Return the [X, Y] coordinate for the center point of the cell that contains the specified text.  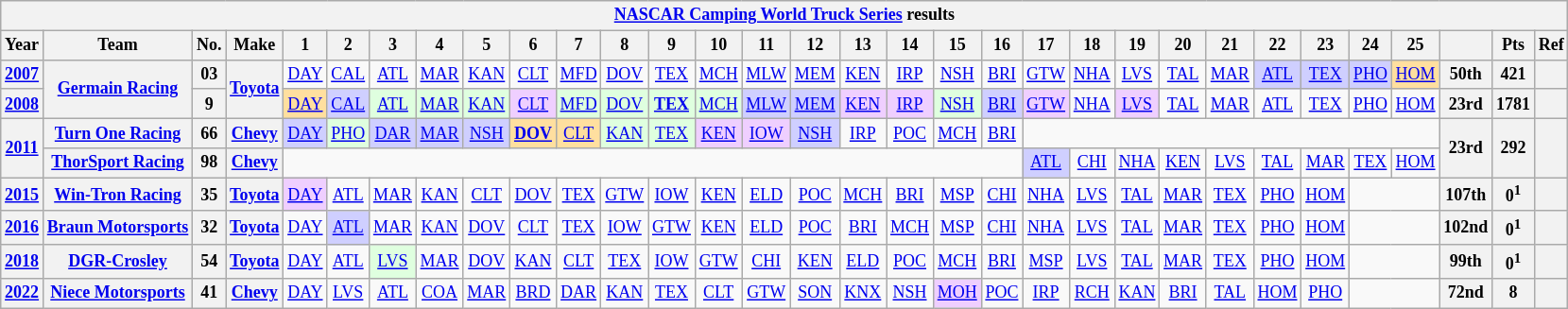
2 [348, 45]
98 [210, 163]
2008 [23, 104]
21 [1230, 45]
35 [210, 195]
No. [210, 45]
6 [533, 45]
Make [255, 45]
19 [1137, 45]
NASCAR Camping World Truck Series results [784, 15]
41 [210, 293]
Turn One Racing [117, 132]
Niece Motorsports [117, 293]
2015 [23, 195]
14 [910, 45]
7 [578, 45]
Team [117, 45]
15 [956, 45]
2011 [23, 147]
03 [210, 74]
3 [393, 45]
54 [210, 262]
32 [210, 228]
MOH [956, 293]
ThorSport Racing [117, 163]
107th [1466, 195]
2022 [23, 293]
17 [1046, 45]
18 [1092, 45]
99th [1466, 262]
KNX [863, 293]
BRD [533, 293]
20 [1183, 45]
13 [863, 45]
11 [766, 45]
2018 [23, 262]
DGR-Crosley [117, 262]
22 [1278, 45]
Braun Motorsports [117, 228]
72nd [1466, 293]
10 [718, 45]
25 [1416, 45]
16 [1002, 45]
292 [1514, 147]
66 [210, 132]
5 [487, 45]
2016 [23, 228]
RCH [1092, 293]
12 [815, 45]
421 [1514, 74]
1 [305, 45]
24 [1370, 45]
SON [815, 293]
23 [1325, 45]
102nd [1466, 228]
4 [439, 45]
Win-Tron Racing [117, 195]
Ref [1551, 45]
50th [1466, 74]
1781 [1514, 104]
Pts [1514, 45]
Year [23, 45]
COA [439, 293]
2007 [23, 74]
Germain Racing [117, 89]
